Provide the [x, y] coordinate of the cell's center where the given text is located.  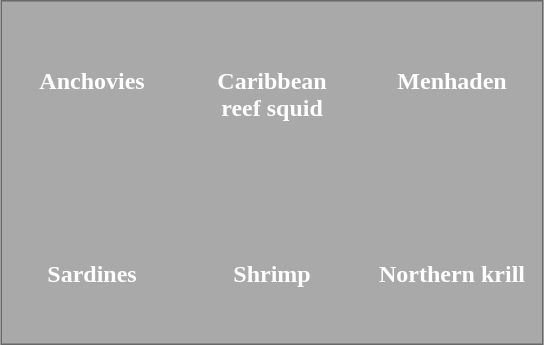
Caribbean reef squid [272, 124]
Shrimp [272, 294]
Anchovies [92, 124]
Sardines [92, 294]
Menhaden [452, 124]
Northern krill [452, 294]
